Locate the cell with the specified text and output its [x, y] center coordinate. 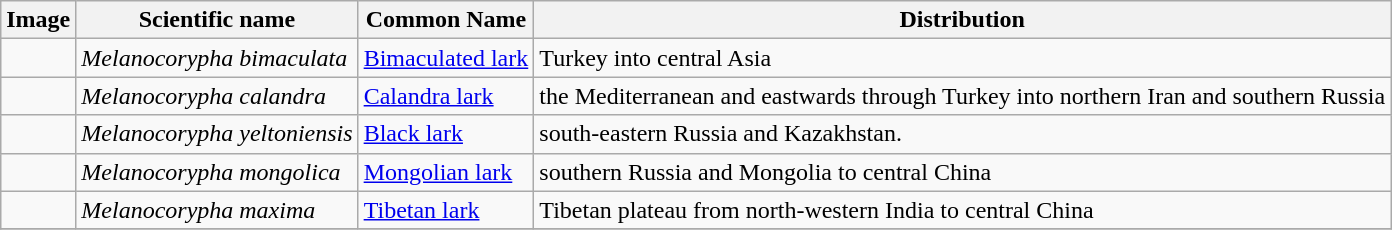
Melanocorypha bimaculata [217, 58]
Melanocorypha mongolica [217, 172]
Tibetan lark [446, 210]
the Mediterranean and eastwards through Turkey into northern Iran and southern Russia [962, 96]
Melanocorypha calandra [217, 96]
Calandra lark [446, 96]
Melanocorypha maxima [217, 210]
Tibetan plateau from north-western India to central China [962, 210]
Common Name [446, 20]
Image [38, 20]
Scientific name [217, 20]
Turkey into central Asia [962, 58]
Mongolian lark [446, 172]
Distribution [962, 20]
Melanocorypha yeltoniensis [217, 134]
Bimaculated lark [446, 58]
southern Russia and Mongolia to central China [962, 172]
south-eastern Russia and Kazakhstan. [962, 134]
Black lark [446, 134]
